Identify which cell holds the provided text, then report its [X, Y] central coordinate. 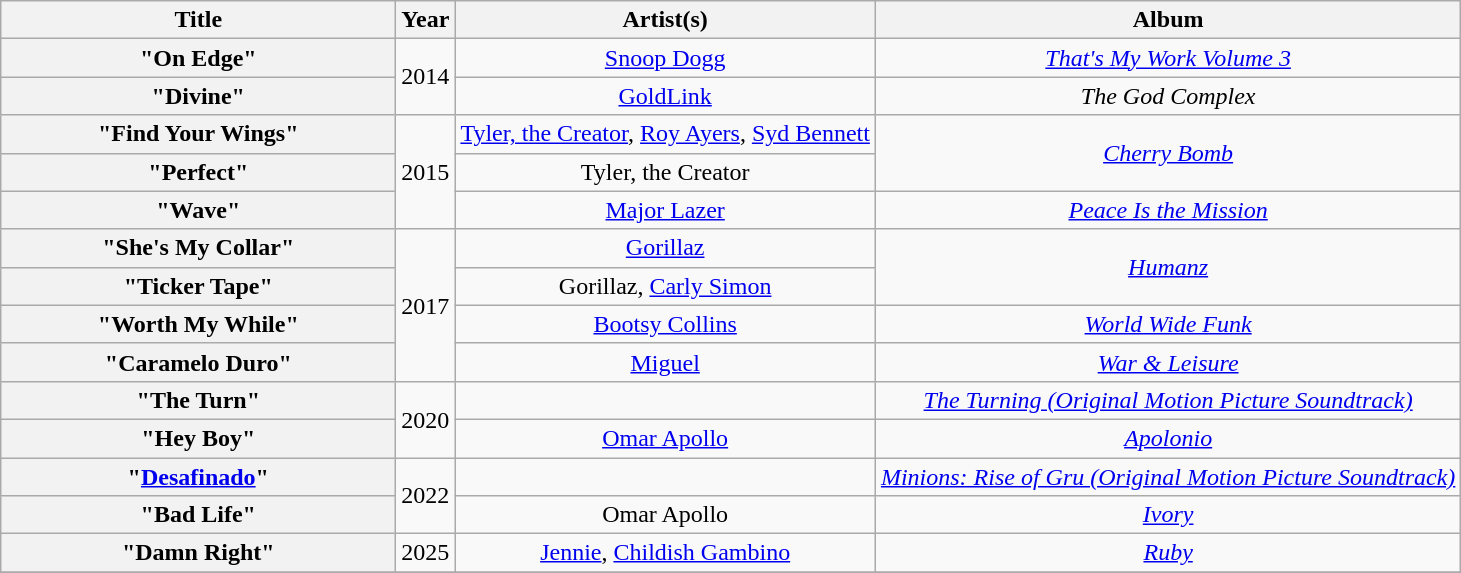
2025 [426, 553]
Minions: Rise of Gru (Original Motion Picture Soundtrack) [1168, 477]
2015 [426, 172]
War & Leisure [1168, 362]
Cherry Bomb [1168, 153]
"Hey Boy" [198, 438]
Bootsy Collins [666, 324]
2022 [426, 496]
Artist(s) [666, 20]
Year [426, 20]
"Desafinado" [198, 477]
2014 [426, 77]
Peace Is the Mission [1168, 210]
Album [1168, 20]
World Wide Funk [1168, 324]
Snoop Dogg [666, 58]
2020 [426, 419]
"Wave" [198, 210]
GoldLink [666, 96]
"Bad Life" [198, 515]
"Damn Right" [198, 553]
2017 [426, 305]
Miguel [666, 362]
Major Lazer [666, 210]
"Find Your Wings" [198, 134]
The God Complex [1168, 96]
"She's My Collar" [198, 248]
Gorillaz, Carly Simon [666, 286]
"Worth My While" [198, 324]
"On Edge" [198, 58]
Apolonio [1168, 438]
Gorillaz [666, 248]
That's My Work Volume 3 [1168, 58]
"Divine" [198, 96]
Jennie, Childish Gambino [666, 553]
The Turning (Original Motion Picture Soundtrack) [1168, 400]
"Caramelo Duro" [198, 362]
"Perfect" [198, 172]
Humanz [1168, 267]
Tyler, the Creator, Roy Ayers, Syd Bennett [666, 134]
"Ticker Tape" [198, 286]
"The Turn" [198, 400]
Ivory [1168, 515]
Ruby [1168, 553]
Tyler, the Creator [666, 172]
Title [198, 20]
